From the cell containing the given text, extract its center point as (x, y) coordinate. 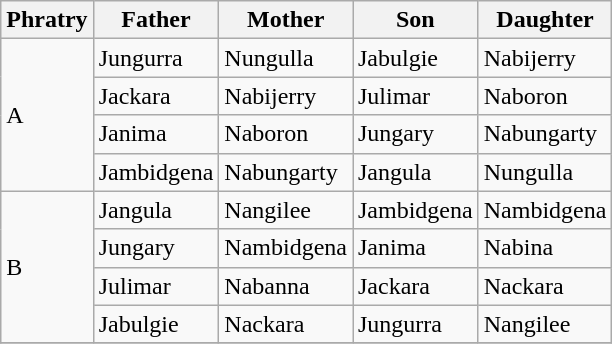
Nabina (545, 248)
B (47, 267)
Daughter (545, 20)
Mother (286, 20)
Father (156, 20)
A (47, 115)
Son (415, 20)
Phratry (47, 20)
Nabanna (286, 286)
